Find where the given text appears and provide that cell's center as (X, Y) coordinate. 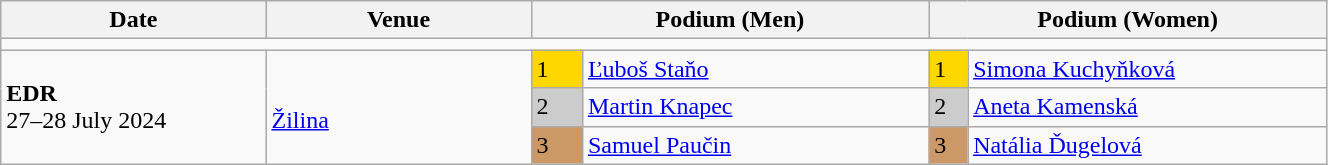
Žilina (398, 107)
Date (134, 20)
Podium (Men) (730, 20)
EDR 27–28 July 2024 (134, 107)
Natália Ďugelová (1148, 145)
Ľuboš Staňo (755, 69)
Samuel Paučin (755, 145)
Venue (398, 20)
Simona Kuchyňková (1148, 69)
Martin Knapec (755, 107)
Podium (Women) (1128, 20)
Aneta Kamenská (1148, 107)
